Return [X, Y] of the center of cell containing provided text 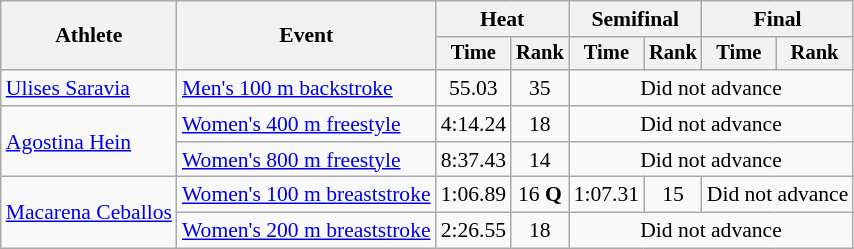
8:37.43 [474, 160]
Agostina Hein [89, 142]
Ulises Saravia [89, 88]
Event [306, 36]
Final [778, 19]
15 [673, 195]
Athlete [89, 36]
1:07.31 [606, 195]
Semifinal [636, 19]
Women's 100 m breaststroke [306, 195]
Women's 400 m freestyle [306, 124]
4:14.24 [474, 124]
Men's 100 m backstroke [306, 88]
Macarena Ceballos [89, 212]
Heat [502, 19]
55.03 [474, 88]
Women's 800 m freestyle [306, 160]
35 [540, 88]
16 Q [540, 195]
1:06.89 [474, 195]
2:26.55 [474, 231]
14 [540, 160]
Women's 200 m breaststroke [306, 231]
